Scan for the cell matching the given text and deliver its (x, y) coordinate at center. 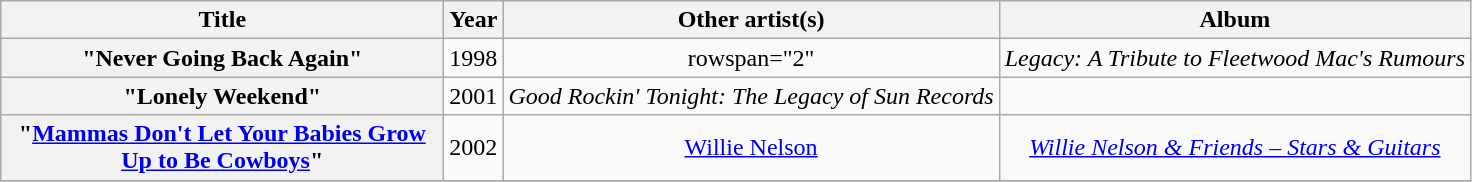
rowspan="2" (751, 58)
Legacy: A Tribute to Fleetwood Mac's Rumours (1234, 58)
2002 (474, 148)
Title (222, 20)
Other artist(s) (751, 20)
2001 (474, 96)
Album (1234, 20)
Willie Nelson & Friends – Stars & Guitars (1234, 148)
Willie Nelson (751, 148)
1998 (474, 58)
"Lonely Weekend" (222, 96)
"Mammas Don't Let Your Babies Grow Up to Be Cowboys" (222, 148)
Good Rockin' Tonight: The Legacy of Sun Records (751, 96)
"Never Going Back Again" (222, 58)
Year (474, 20)
